Return the (X, Y) coordinate for the center point of the cell that contains the specified text.  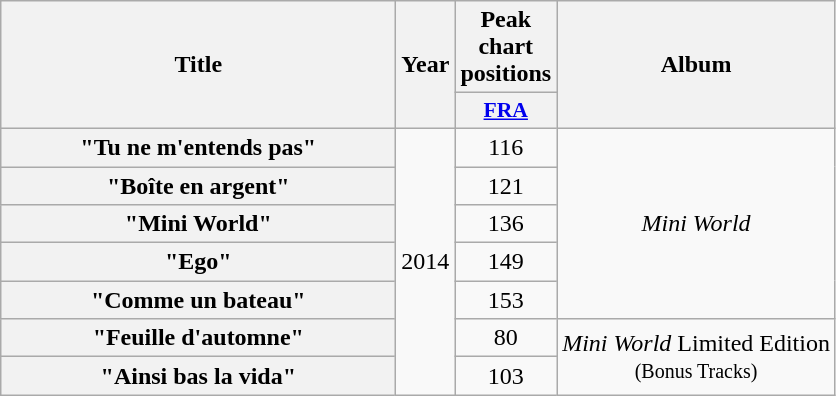
103 (506, 376)
Title (198, 65)
116 (506, 147)
Mini World Limited Edition (Bonus Tracks) (696, 357)
Mini World (696, 223)
"Boîte en argent" (198, 185)
149 (506, 262)
2014 (426, 261)
Peak chart positions (506, 47)
153 (506, 300)
"Mini World" (198, 224)
"Comme un bateau" (198, 300)
121 (506, 185)
FRA (506, 111)
"Ainsi bas la vida" (198, 376)
80 (506, 338)
"Tu ne m'entends pas" (198, 147)
136 (506, 224)
"Ego" (198, 262)
"Feuille d'automne" (198, 338)
Year (426, 65)
Album (696, 65)
